Extract the (x, y) coordinate from the center of the cell holding the provided text.  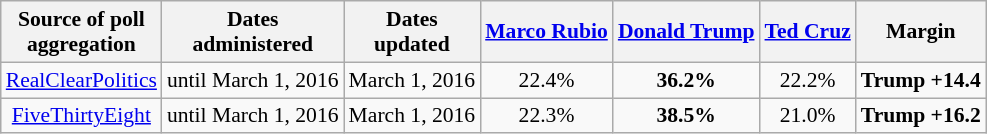
38.5% (686, 116)
Trump +16.2 (921, 116)
Datesupdated (412, 32)
36.2% (686, 80)
FiveThirtyEight (82, 116)
22.4% (546, 80)
Donald Trump (686, 32)
Datesadministered (253, 32)
RealClearPolitics (82, 80)
22.3% (546, 116)
21.0% (808, 116)
Trump +14.4 (921, 80)
Margin (921, 32)
Ted Cruz (808, 32)
Source of pollaggregation (82, 32)
22.2% (808, 80)
Marco Rubio (546, 32)
